Pinpoint the cell where the given text exists, returning its (X, Y) midpoint coordinate. 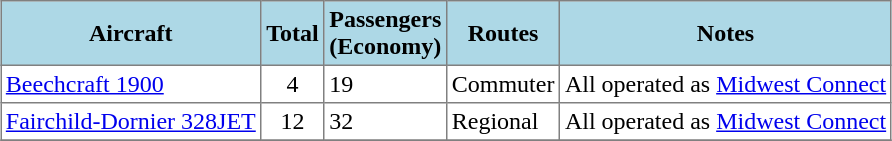
Aircraft (131, 33)
Commuter (502, 84)
12 (292, 122)
Beechcraft 1900 (131, 84)
Total (292, 33)
19 (385, 84)
Notes (726, 33)
Fairchild-Dornier 328JET (131, 122)
Routes (502, 33)
4 (292, 84)
Passengers(Economy) (385, 33)
32 (385, 122)
Regional (502, 122)
